Scan for the cell matching the given text and deliver its [X, Y] coordinate at center. 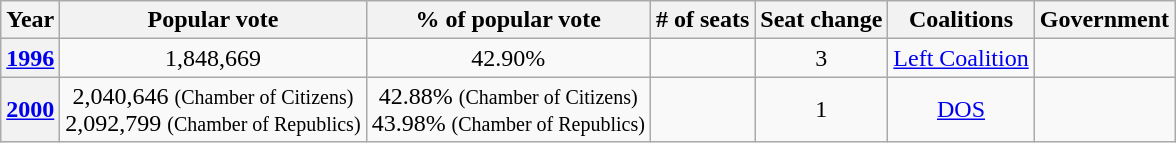
3 [822, 58]
DOS [961, 110]
% of popular vote [508, 20]
Government [1104, 20]
Seat change [822, 20]
# of seats [702, 20]
Left Coalition [961, 58]
1,848,669 [213, 58]
42.90% [508, 58]
1996 [30, 58]
2,040,646 (Chamber of Citizens)2,092,799 (Chamber of Republics) [213, 110]
42.88% (Chamber of Citizens)43.98% (Chamber of Republics) [508, 110]
1 [822, 110]
2000 [30, 110]
Year [30, 20]
Popular vote [213, 20]
Coalitions [961, 20]
